For the text-containing cell, return its midpoint in (x, y) coordinate format. 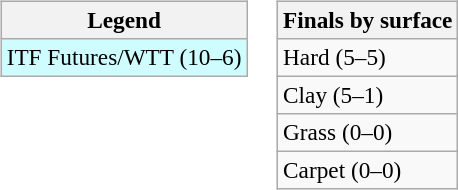
Legend (124, 20)
Grass (0–0) (368, 133)
Clay (5–1) (368, 95)
Carpet (0–0) (368, 171)
Finals by surface (368, 20)
Hard (5–5) (368, 57)
ITF Futures/WTT (10–6) (124, 57)
